Output the (X, Y) coordinate of the center of the cell containing the given text.  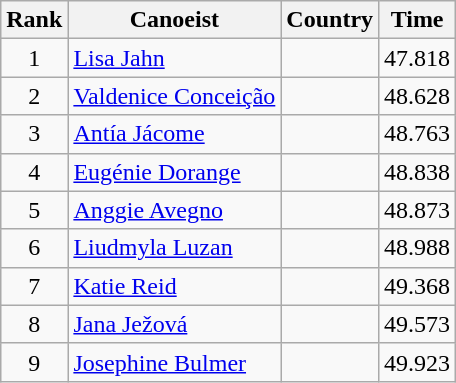
48.873 (418, 210)
6 (34, 248)
Rank (34, 20)
48.628 (418, 96)
48.988 (418, 248)
47.818 (418, 58)
7 (34, 286)
Eugénie Dorange (174, 172)
49.923 (418, 362)
Antía Jácome (174, 134)
Katie Reid (174, 286)
Anggie Avegno (174, 210)
2 (34, 96)
49.573 (418, 324)
Time (418, 20)
4 (34, 172)
3 (34, 134)
48.838 (418, 172)
Josephine Bulmer (174, 362)
Liudmyla Luzan (174, 248)
Country (330, 20)
Canoeist (174, 20)
48.763 (418, 134)
1 (34, 58)
Valdenice Conceição (174, 96)
5 (34, 210)
Jana Ježová (174, 324)
49.368 (418, 286)
Lisa Jahn (174, 58)
9 (34, 362)
8 (34, 324)
